Identify which cell holds the provided text, then report its (x, y) central coordinate. 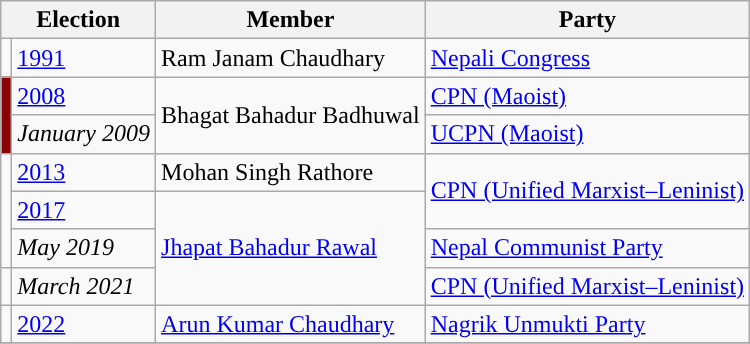
May 2019 (84, 248)
Mohan Singh Rathore (291, 172)
Jhapat Bahadur Rawal (291, 248)
2008 (84, 96)
March 2021 (84, 286)
2022 (84, 324)
UCPN (Maoist) (587, 134)
Nepali Congress (587, 58)
Election (78, 20)
CPN (Maoist) (587, 96)
2017 (84, 210)
January 2009 (84, 134)
2013 (84, 172)
Arun Kumar Chaudhary (291, 324)
Ram Janam Chaudhary (291, 58)
Member (291, 20)
Nagrik Unmukti Party (587, 324)
Nepal Communist Party (587, 248)
Bhagat Bahadur Badhuwal (291, 115)
1991 (84, 58)
Party (587, 20)
